Return (X, Y) of the center of cell containing provided text 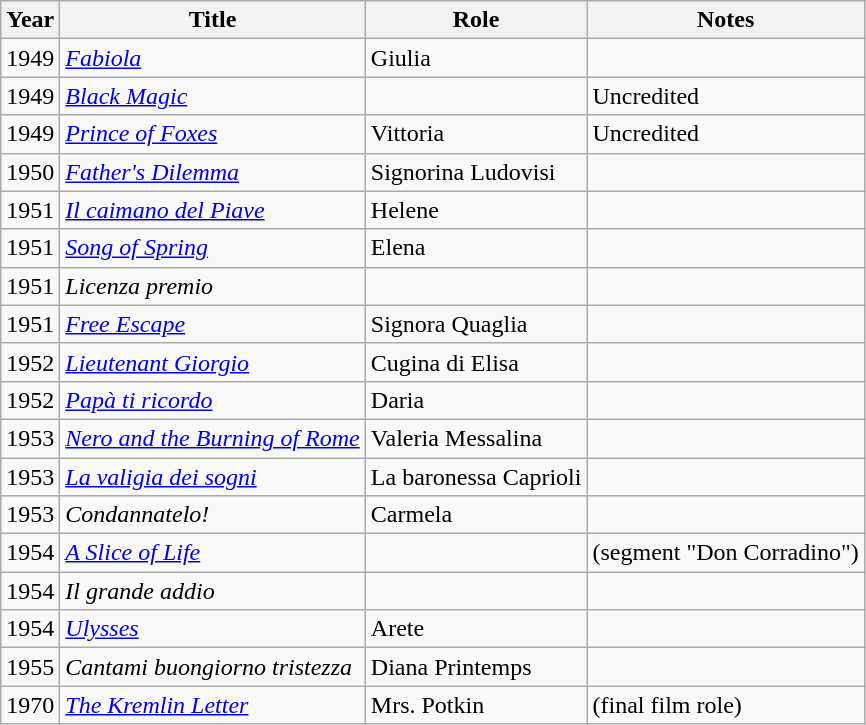
Prince of Foxes (212, 134)
1950 (30, 172)
Valeria Messalina (476, 438)
Nero and the Burning of Rome (212, 438)
Arete (476, 629)
Il grande addio (212, 591)
Song of Spring (212, 248)
Lieutenant Giorgio (212, 362)
La valigia dei sogni (212, 477)
A Slice of Life (212, 553)
Vittoria (476, 134)
Fabiola (212, 58)
Helene (476, 210)
Father's Dilemma (212, 172)
Carmela (476, 515)
Ulysses (212, 629)
Licenza premio (212, 286)
Papà ti ricordo (212, 400)
Giulia (476, 58)
Il caimano del Piave (212, 210)
Free Escape (212, 324)
Signorina Ludovisi (476, 172)
Year (30, 20)
Elena (476, 248)
La baronessa Caprioli (476, 477)
Mrs. Potkin (476, 705)
Cantami buongiorno tristezza (212, 667)
Notes (726, 20)
Title (212, 20)
Condannatelo! (212, 515)
Black Magic (212, 96)
1955 (30, 667)
1970 (30, 705)
(segment "Don Corradino") (726, 553)
Cugina di Elisa (476, 362)
(final film role) (726, 705)
Signora Quaglia (476, 324)
Diana Printemps (476, 667)
Role (476, 20)
The Kremlin Letter (212, 705)
Daria (476, 400)
